Return the [X, Y] coordinate for the center point of the cell that contains the specified text.  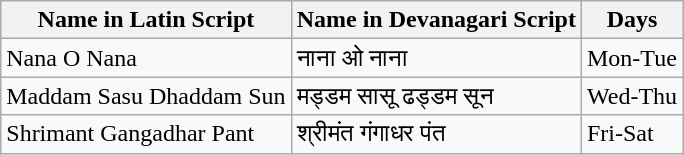
श्रीमंत गंगाधर पंत [436, 134]
Shrimant Gangadhar Pant [146, 134]
Nana O Nana [146, 58]
Name in Latin Script [146, 20]
Name in Devanagari Script [436, 20]
Mon-Tue [632, 58]
Wed-Thu [632, 96]
मड्डम सासू ढड्डम सून [436, 96]
Maddam Sasu Dhaddam Sun [146, 96]
Days [632, 20]
नाना ओ नाना [436, 58]
Fri-Sat [632, 134]
